Search for the cell housing the specified text and yield its (x, y) center coordinate. 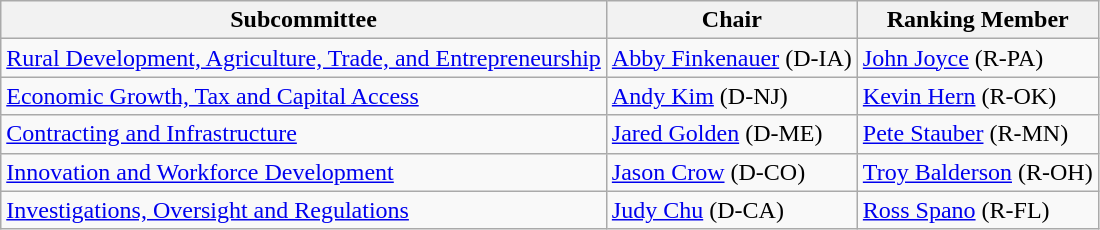
Troy Balderson (R-OH) (978, 172)
John Joyce (R-PA) (978, 58)
Kevin Hern (R-OK) (978, 96)
Ranking Member (978, 20)
Rural Development, Agriculture, Trade, and Entrepreneurship (304, 58)
Economic Growth, Tax and Capital Access (304, 96)
Pete Stauber (R-MN) (978, 134)
Jared Golden (D-ME) (732, 134)
Subcommittee (304, 20)
Abby Finkenauer (D-IA) (732, 58)
Chair (732, 20)
Investigations, Oversight and Regulations (304, 210)
Andy Kim (D-NJ) (732, 96)
Contracting and Infrastructure (304, 134)
Innovation and Workforce Development (304, 172)
Judy Chu (D-CA) (732, 210)
Ross Spano (R-FL) (978, 210)
Jason Crow (D-CO) (732, 172)
